From the cell containing the given text, extract its center point as [x, y] coordinate. 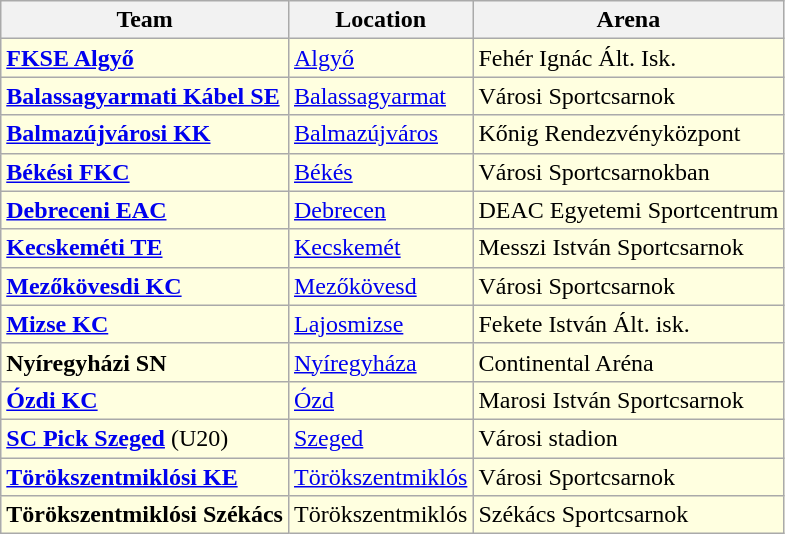
Debreceni EAC [145, 210]
Nyíregyháza [380, 362]
Fehér Ignác Ált. Isk. [628, 58]
Team [145, 20]
Balassagyarmat [380, 96]
Törökszentmiklósi Székács [145, 515]
Lajosmizse [380, 324]
Balmazújváros [380, 134]
Ózd [380, 400]
Kőnig Rendezvényközpont [628, 134]
SC Pick Szeged (U20) [145, 438]
Városi stadion [628, 438]
Balmazújvárosi KK [145, 134]
Nyíregyházi SN [145, 362]
Location [380, 20]
Kecskeméti TE [145, 248]
Kecskemét [380, 248]
Debrecen [380, 210]
Székács Sportcsarnok [628, 515]
Mezőkövesdi KC [145, 286]
Ózdi KC [145, 400]
Fekete István Ált. isk. [628, 324]
Marosi István Sportcsarnok [628, 400]
Mizse KC [145, 324]
Békési FKC [145, 172]
Arena [628, 20]
Balassagyarmati Kábel SE [145, 96]
Messzi István Sportcsarnok [628, 248]
Mezőkövesd [380, 286]
FKSE Algyő [145, 58]
Szeged [380, 438]
Békés [380, 172]
Törökszentmiklósi KE [145, 477]
Continental Aréna [628, 362]
DEAC Egyetemi Sportcentrum [628, 210]
Városi Sportcsarnokban [628, 172]
Algyő [380, 58]
